Output the [X, Y] coordinate of the center of the cell containing the given text.  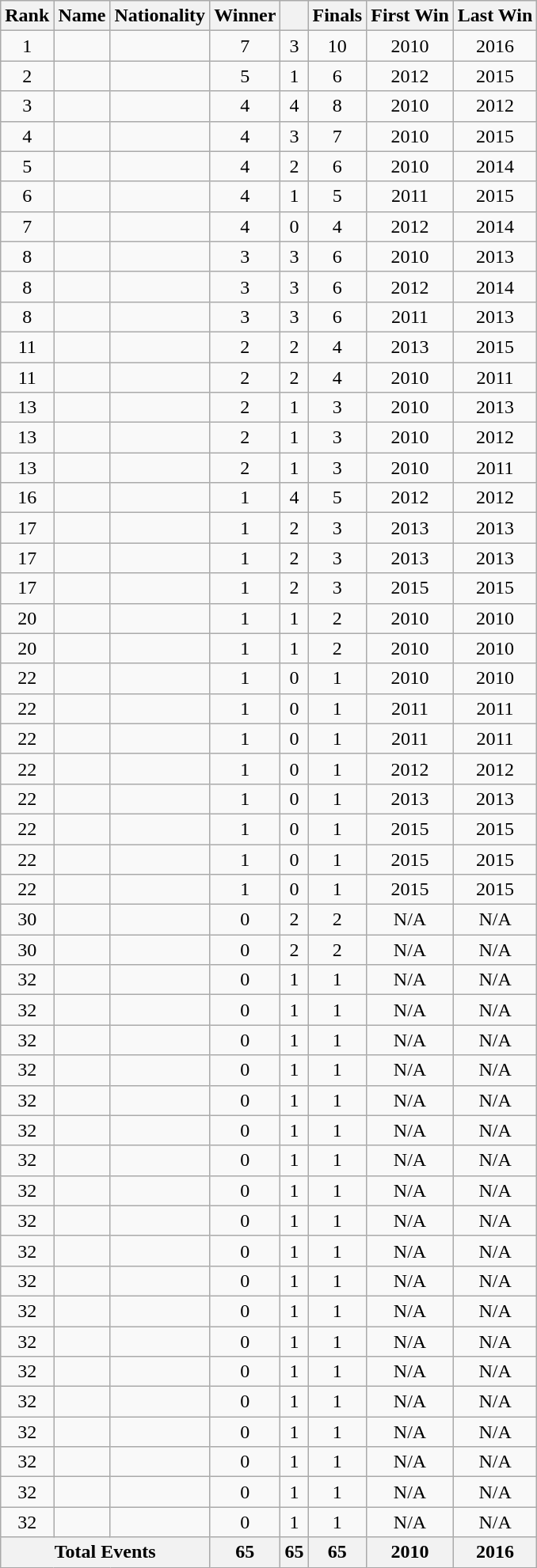
10 [337, 46]
Rank [27, 16]
Finals [337, 16]
Last Win [495, 16]
Winner [246, 16]
Nationality [160, 16]
16 [27, 498]
Total Events [105, 1552]
First Win [410, 16]
Name [82, 16]
